Provide the (x, y) coordinate of the cell's center where the given text is located.  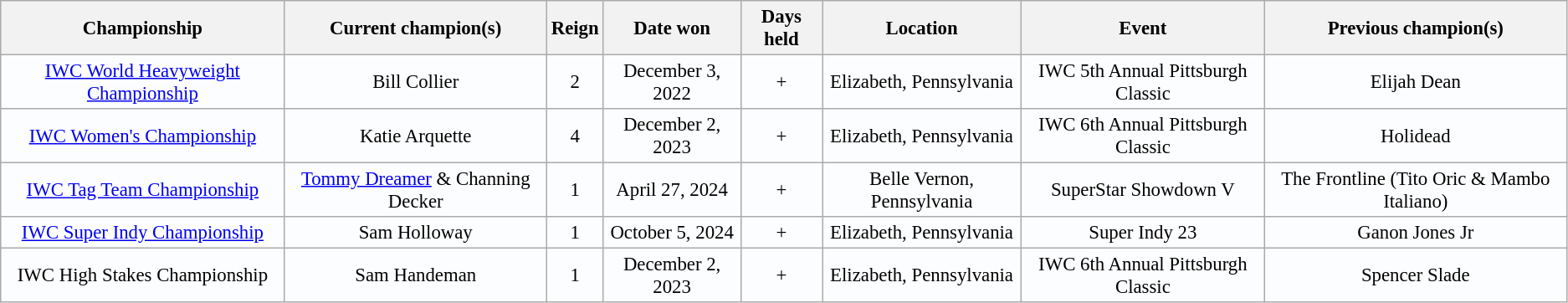
Reign (575, 28)
Katie Arquette (415, 136)
Current champion(s) (415, 28)
Spencer Slade (1416, 276)
SuperStar Showdown V (1143, 191)
4 (575, 136)
April 27, 2024 (672, 191)
Tommy Dreamer & Channing Decker (415, 191)
IWC World Heavyweight Championship (142, 82)
Ganon Jones Jr (1416, 233)
IWC Super Indy Championship (142, 233)
Holidead (1416, 136)
Elijah Dean (1416, 82)
The Frontline (Tito Oric & Mambo Italiano) (1416, 191)
Super Indy 23 (1143, 233)
October 5, 2024 (672, 233)
IWC 5th Annual Pittsburgh Classic (1143, 82)
Sam Holloway (415, 233)
Championship (142, 28)
IWC Tag Team Championship (142, 191)
2 (575, 82)
December 3, 2022 (672, 82)
Event (1143, 28)
Location (921, 28)
Date won (672, 28)
Bill Collier (415, 82)
IWC Women's Championship (142, 136)
IWC High Stakes Championship (142, 276)
Belle Vernon, Pennsylvania (921, 191)
Sam Handeman (415, 276)
Previous champion(s) (1416, 28)
Days held (781, 28)
